Find where the given text appears and provide that cell's center as [x, y] coordinate. 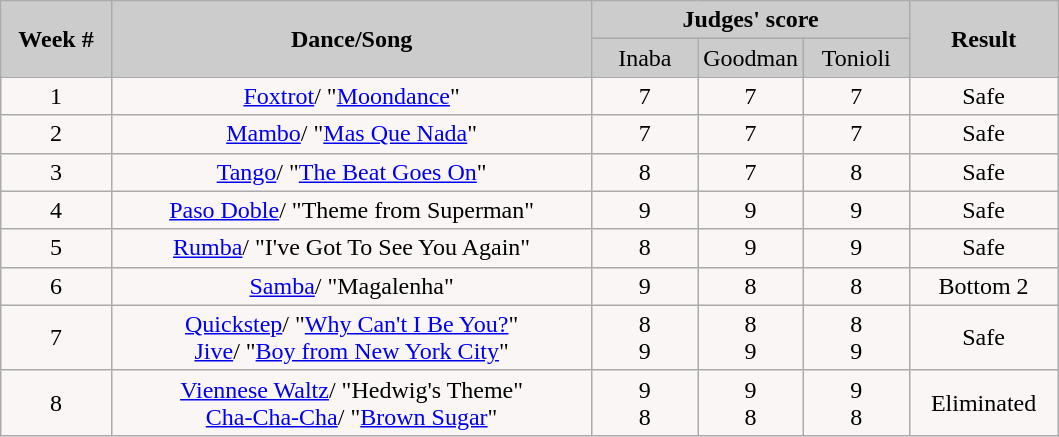
Mambo/ "Mas Que Nada" [352, 134]
Paso Doble/ "Theme from Superman" [352, 210]
Rumba/ "I've Got To See You Again" [352, 248]
Eliminated [984, 402]
5 [56, 248]
Viennese Waltz/ "Hedwig's Theme" Cha-Cha-Cha/ "Brown Sugar" [352, 402]
Inaba [645, 58]
Week # [56, 39]
3 [56, 172]
2 [56, 134]
Tango/ "The Beat Goes On" [352, 172]
Bottom 2 [984, 286]
6 [56, 286]
Dance/Song [352, 39]
Tonioli [856, 58]
Result [984, 39]
Goodman [751, 58]
1 [56, 96]
Quickstep/ "Why Can't I Be You?" Jive/ "Boy from New York City" [352, 338]
4 [56, 210]
Judges' score [750, 20]
Foxtrot/ "Moondance" [352, 96]
Samba/ "Magalenha" [352, 286]
